Output the (x, y) coordinate of the center of the cell containing the given text.  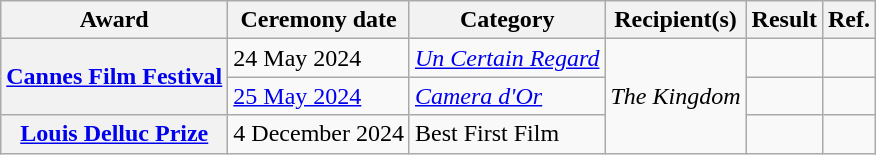
24 May 2024 (319, 58)
Recipient(s) (676, 20)
Louis Delluc Prize (114, 134)
4 December 2024 (319, 134)
Category (506, 20)
Un Certain Regard (506, 58)
The Kingdom (676, 96)
Result (784, 20)
Ref. (848, 20)
Award (114, 20)
Cannes Film Festival (114, 77)
25 May 2024 (319, 96)
Ceremony date (319, 20)
Best First Film (506, 134)
Camera d'Or (506, 96)
